Extract the (x, y) coordinate from the center of the cell holding the provided text.  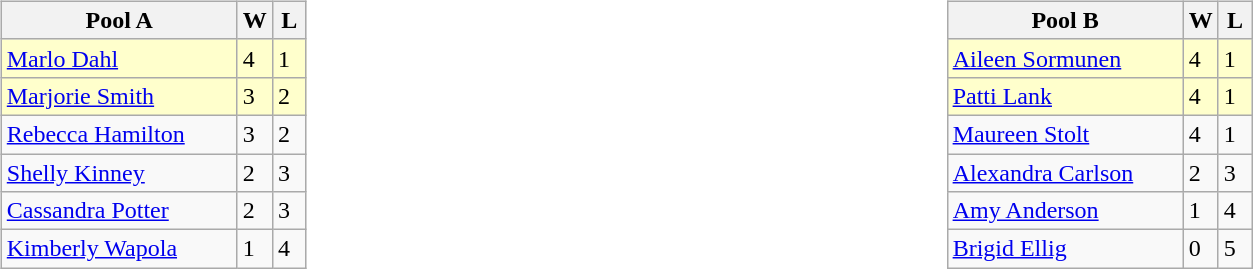
Rebecca Hamilton (119, 134)
Marjorie Smith (119, 96)
Alexandra Carlson (1065, 173)
Pool A (119, 20)
Amy Anderson (1065, 211)
Patti Lank (1065, 96)
Aileen Sormunen (1065, 58)
Shelly Kinney (119, 173)
Marlo Dahl (119, 58)
5 (1235, 249)
Kimberly Wapola (119, 249)
Cassandra Potter (119, 211)
Maureen Stolt (1065, 134)
Pool B (1065, 20)
Brigid Ellig (1065, 249)
0 (1200, 249)
